Output the (x, y) coordinate of the center of the cell containing the given text.  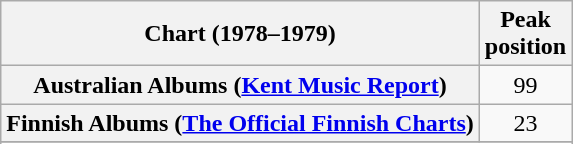
Peakposition (525, 34)
99 (525, 85)
Australian Albums (Kent Music Report) (240, 85)
Finnish Albums (The Official Finnish Charts) (240, 123)
Chart (1978–1979) (240, 34)
23 (525, 123)
